Provide the (X, Y) coordinate of the cell's center where the given text is located.  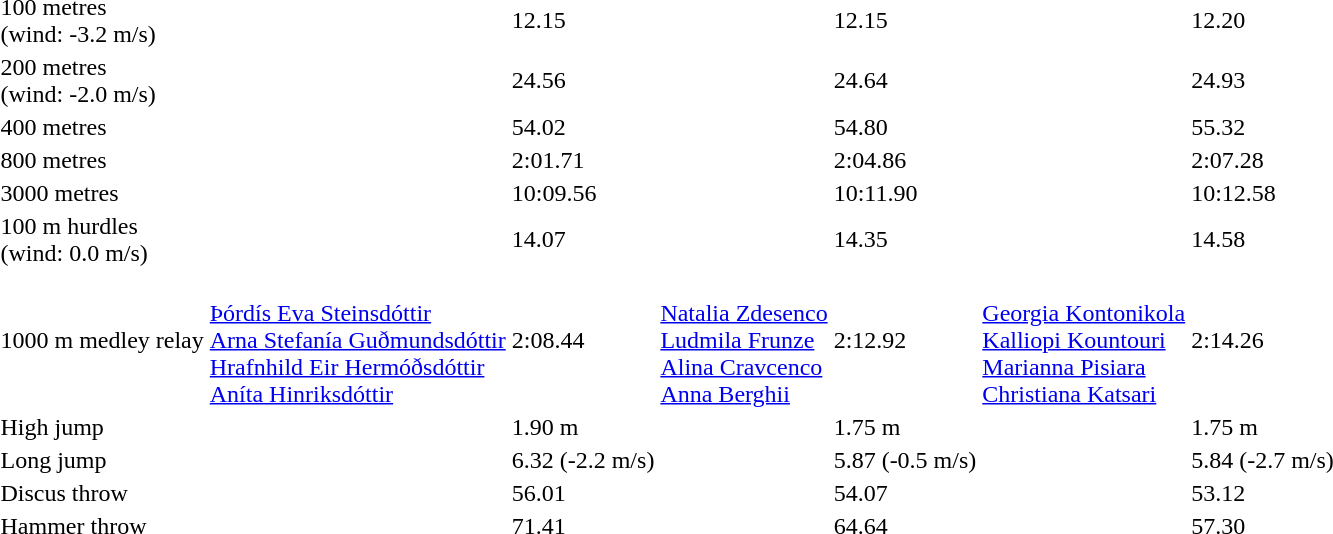
2:04.86 (905, 160)
2:08.44 (583, 340)
24.64 (905, 80)
2:01.71 (583, 160)
1.90 m (583, 427)
10:11.90 (905, 193)
54.07 (905, 493)
1.75 m (905, 427)
6.32 (-2.2 m/s) (583, 460)
14.07 (583, 240)
24.56 (583, 80)
10:09.56 (583, 193)
Natalia ZdesencoLudmila FrunzeAlina CravcencoAnna Berghii (744, 340)
Þórdís Eva SteinsdóttirArna Stefanía GuðmundsdóttirHrafnhild Eir HermóðsdóttirAníta Hinriksdóttir (358, 340)
56.01 (583, 493)
Georgia KontonikolaKalliopi KountouriMarianna PisiaraChristiana Katsari (1084, 340)
54.02 (583, 127)
54.80 (905, 127)
14.35 (905, 240)
5.87 (-0.5 m/s) (905, 460)
2:12.92 (905, 340)
